Return [x, y] of the center of cell containing provided text 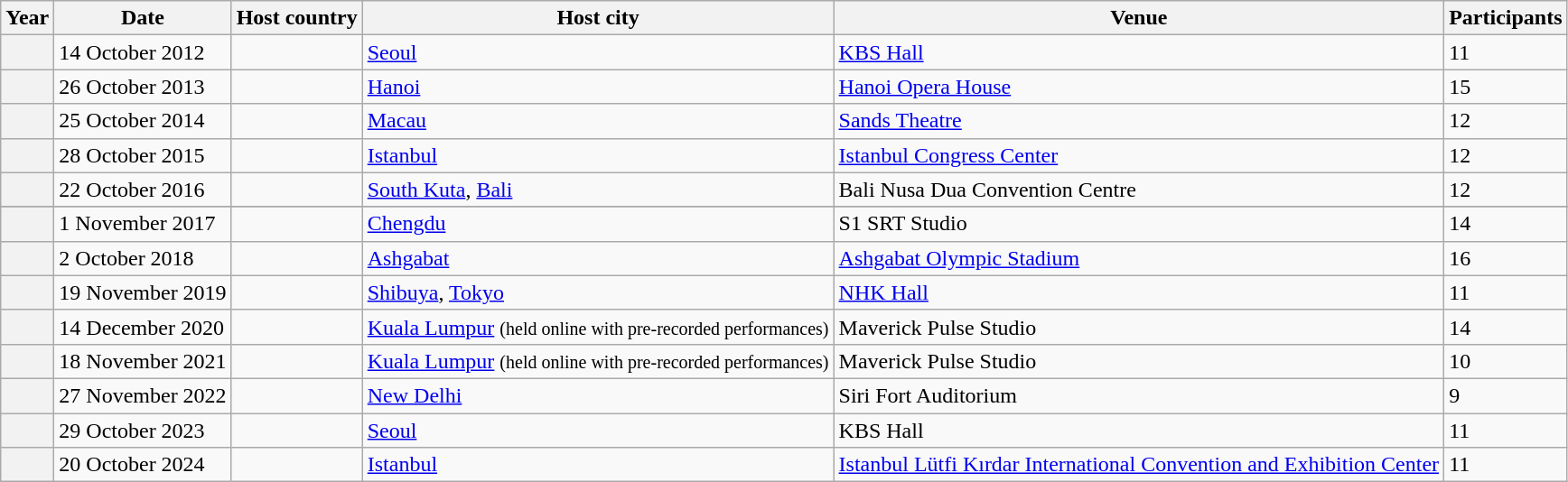
19 November 2019 [143, 292]
Hanoi Opera House [1139, 87]
18 November 2021 [143, 361]
Macau [598, 121]
10 [1506, 361]
Istanbul Congress Center [1139, 155]
14 October 2012 [143, 52]
Shibuya, Tokyo [598, 292]
20 October 2024 [143, 465]
Venue [1139, 18]
New Delhi [598, 395]
1 November 2017 [143, 224]
9 [1506, 395]
South Kuta, Bali [598, 190]
26 October 2013 [143, 87]
Host country [296, 18]
Date [143, 18]
Sands Theatre [1139, 121]
Ashgabat [598, 258]
Ashgabat Olympic Stadium [1139, 258]
Chengdu [598, 224]
27 November 2022 [143, 395]
29 October 2023 [143, 431]
22 October 2016 [143, 190]
14 December 2020 [143, 327]
S1 SRT Studio [1139, 224]
Siri Fort Auditorium [1139, 395]
Participants [1506, 18]
Istanbul Lütfi Kırdar International Convention and Exhibition Center [1139, 465]
NHK Hall [1139, 292]
25 October 2014 [143, 121]
Host city [598, 18]
2 October 2018 [143, 258]
Hanoi [598, 87]
28 October 2015 [143, 155]
Year [27, 18]
16 [1506, 258]
Bali Nusa Dua Convention Centre [1139, 190]
15 [1506, 87]
